Detect which cell encompasses the target text, then output its (X, Y) center coordinate. 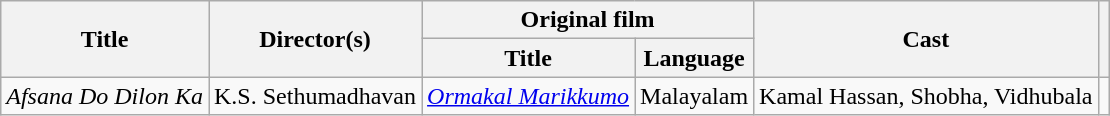
Director(s) (314, 39)
Original film (588, 20)
Language (694, 58)
Afsana Do Dilon Ka (105, 96)
Ormakal Marikkumo (528, 96)
K.S. Sethumadhavan (314, 96)
Cast (926, 39)
Kamal Hassan, Shobha, Vidhubala (926, 96)
Malayalam (694, 96)
